Detect which cell encompasses the target text, then output its [X, Y] center coordinate. 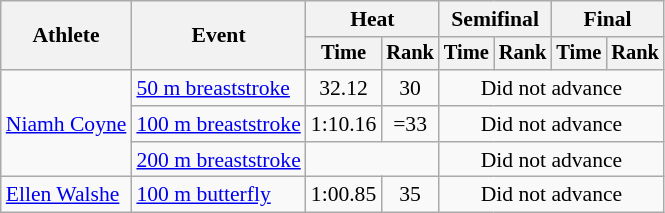
Heat [372, 19]
32.12 [344, 88]
100 m breaststroke [218, 124]
30 [410, 88]
50 m breaststroke [218, 88]
Event [218, 36]
Final [607, 19]
Ellen Walshe [66, 195]
Niamh Coyne [66, 124]
=33 [410, 124]
35 [410, 195]
1:00.85 [344, 195]
200 m breaststroke [218, 160]
Athlete [66, 36]
Semifinal [495, 19]
1:10.16 [344, 124]
100 m butterfly [218, 195]
